Capture the cell that displays the provided text and extract its [x, y] central coordinate. 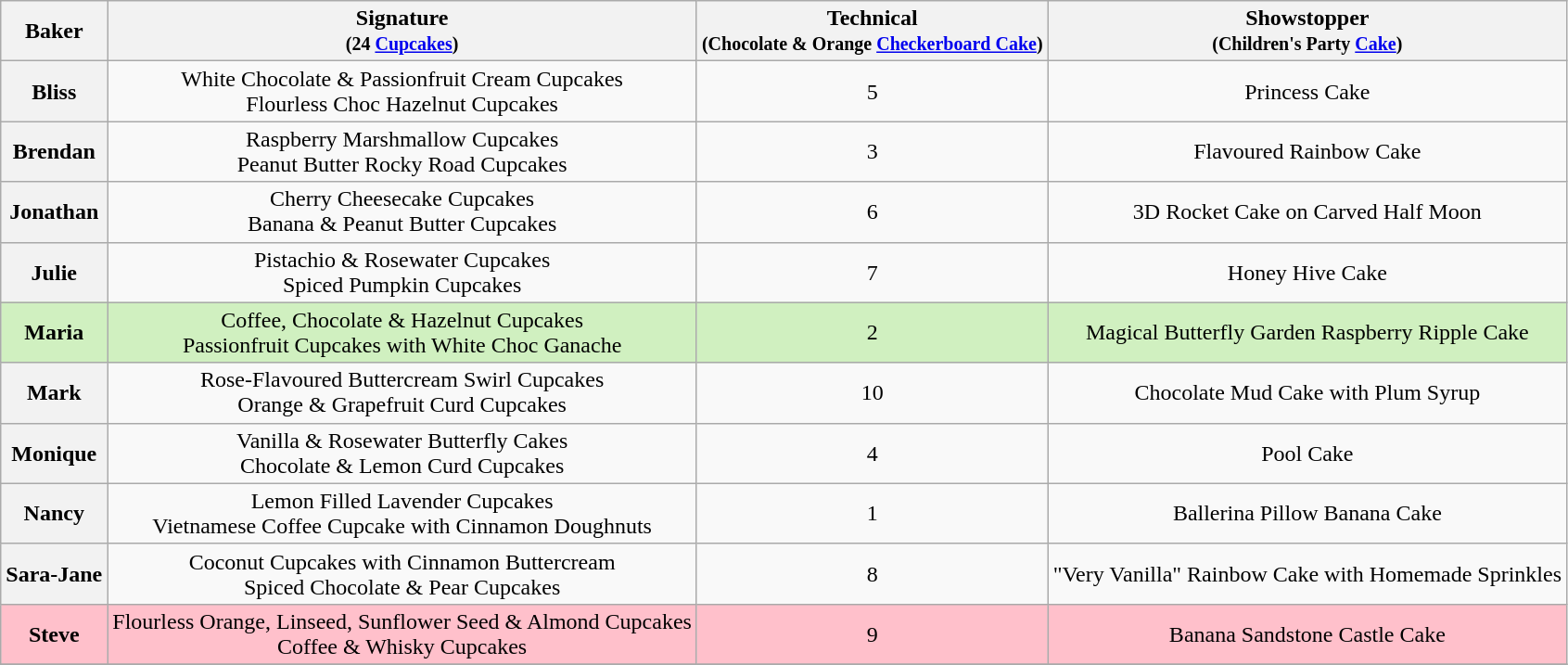
3 [872, 152]
Baker [54, 32]
Mark [54, 393]
"Very Vanilla" Rainbow Cake with Homemade Sprinkles [1307, 573]
Cherry Cheesecake CupcakesBanana & Peanut Butter Cupcakes [402, 211]
Ballerina Pillow Banana Cake [1307, 514]
Banana Sandstone Castle Cake [1307, 634]
Showstopper(Children's Party Cake) [1307, 32]
Chocolate Mud Cake with Plum Syrup [1307, 393]
Rose-Flavoured Buttercream Swirl CupcakesOrange & Grapefruit Curd Cupcakes [402, 393]
Monique [54, 453]
Flavoured Rainbow Cake [1307, 152]
Pool Cake [1307, 453]
4 [872, 453]
5 [872, 91]
Pistachio & Rosewater CupcakesSpiced Pumpkin Cupcakes [402, 273]
Princess Cake [1307, 91]
Technical(Chocolate & Orange Checkerboard Cake) [872, 32]
Nancy [54, 514]
2 [872, 332]
Maria [54, 332]
Coconut Cupcakes with Cinnamon ButtercreamSpiced Chocolate & Pear Cupcakes [402, 573]
Magical Butterfly Garden Raspberry Ripple Cake [1307, 332]
6 [872, 211]
7 [872, 273]
9 [872, 634]
10 [872, 393]
Sara-Jane [54, 573]
Julie [54, 273]
Brendan [54, 152]
Steve [54, 634]
Vanilla & Rosewater Butterfly CakesChocolate & Lemon Curd Cupcakes [402, 453]
3D Rocket Cake on Carved Half Moon [1307, 211]
Jonathan [54, 211]
Flourless Orange, Linseed, Sunflower Seed & Almond CupcakesCoffee & Whisky Cupcakes [402, 634]
Bliss [54, 91]
Honey Hive Cake [1307, 273]
White Chocolate & Passionfruit Cream CupcakesFlourless Choc Hazelnut Cupcakes [402, 91]
Coffee, Chocolate & Hazelnut CupcakesPassionfruit Cupcakes with White Choc Ganache [402, 332]
8 [872, 573]
Raspberry Marshmallow CupcakesPeanut Butter Rocky Road Cupcakes [402, 152]
Lemon Filled Lavender CupcakesVietnamese Coffee Cupcake with Cinnamon Doughnuts [402, 514]
Signature(24 Cupcakes) [402, 32]
1 [872, 514]
